Find where the given text appears and provide that cell's center as (x, y) coordinate. 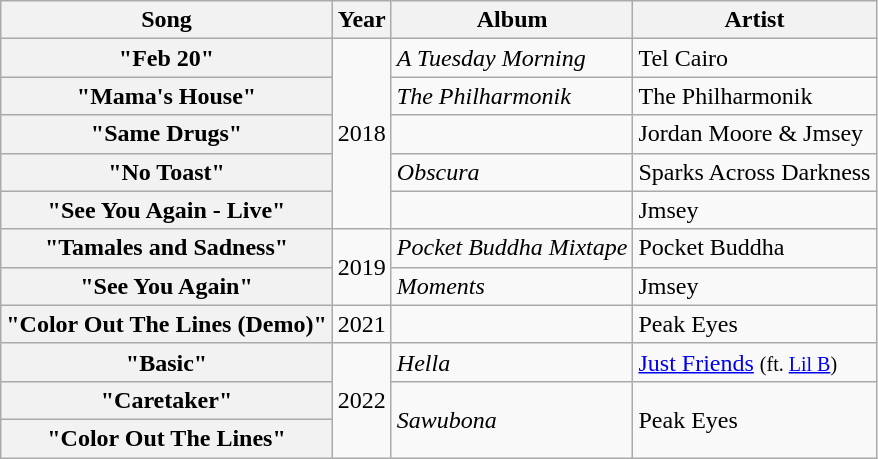
"Color Out The Lines (Demo)" (167, 324)
Artist (754, 20)
Year (362, 20)
"Feb 20" (167, 58)
Tel Cairo (754, 58)
"Same Drugs" (167, 134)
2018 (362, 134)
Jordan Moore & Jmsey (754, 134)
Pocket Buddha (754, 248)
Obscura (512, 172)
"Tamales and Sadness" (167, 248)
Song (167, 20)
2021 (362, 324)
2022 (362, 400)
"Caretaker" (167, 400)
Album (512, 20)
"See You Again" (167, 286)
Moments (512, 286)
"Color Out The Lines" (167, 438)
"See You Again - Live" (167, 210)
"Basic" (167, 362)
Just Friends (ft. Lil B) (754, 362)
Hella (512, 362)
"No Toast" (167, 172)
A Tuesday Morning (512, 58)
Sparks Across Darkness (754, 172)
"Mama's House" (167, 96)
Sawubona (512, 419)
Pocket Buddha Mixtape (512, 248)
2019 (362, 267)
